Identify which cell holds the provided text, then report its [x, y] central coordinate. 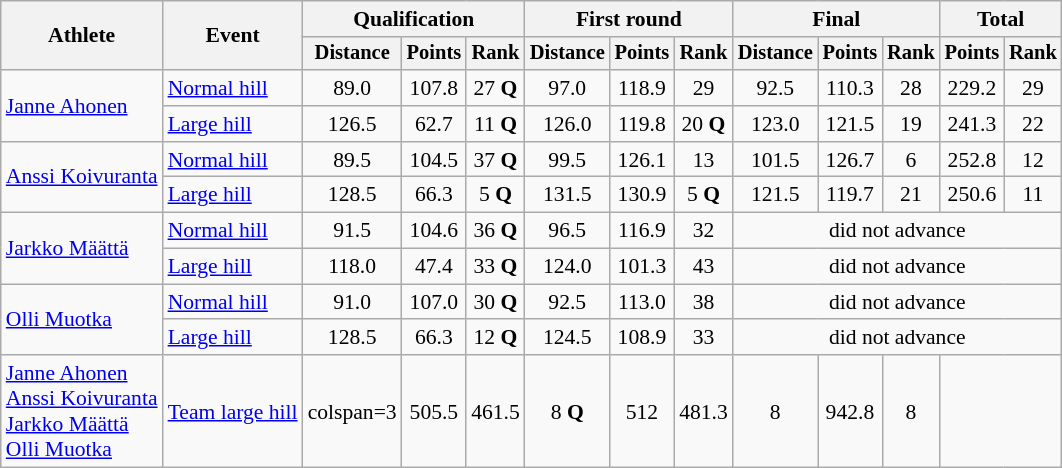
Team large hill [233, 411]
8 Q [568, 411]
113.0 [642, 302]
104.5 [434, 160]
Athlete [82, 36]
126.0 [568, 124]
21 [911, 195]
First round [629, 19]
Janne Ahonen [82, 106]
47.4 [434, 267]
30 Q [496, 302]
119.8 [642, 124]
97.0 [568, 88]
505.5 [434, 411]
22 [1033, 124]
123.0 [776, 124]
461.5 [496, 411]
119.7 [850, 195]
91.0 [352, 302]
107.8 [434, 88]
116.9 [642, 231]
229.2 [972, 88]
108.9 [642, 338]
11 [1033, 195]
104.6 [434, 231]
118.0 [352, 267]
Final [836, 19]
33 Q [496, 267]
942.8 [850, 411]
12 Q [496, 338]
124.5 [568, 338]
252.8 [972, 160]
38 [704, 302]
20 Q [704, 124]
27 Q [496, 88]
12 [1033, 160]
Total [1001, 19]
13 [704, 160]
32 [704, 231]
43 [704, 267]
118.9 [642, 88]
37 Q [496, 160]
33 [704, 338]
130.9 [642, 195]
101.3 [642, 267]
Jarkko Määttä [82, 248]
131.5 [568, 195]
101.5 [776, 160]
36 Q [496, 231]
89.0 [352, 88]
19 [911, 124]
62.7 [434, 124]
110.3 [850, 88]
124.0 [568, 267]
colspan=3 [352, 411]
99.5 [568, 160]
6 [911, 160]
241.3 [972, 124]
Anssi Koivuranta [82, 178]
126.1 [642, 160]
89.5 [352, 160]
512 [642, 411]
Janne AhonenAnssi KoivurantaJarkko MäättäOlli Muotka [82, 411]
107.0 [434, 302]
250.6 [972, 195]
96.5 [568, 231]
28 [911, 88]
11 Q [496, 124]
126.5 [352, 124]
126.7 [850, 160]
Event [233, 36]
481.3 [704, 411]
Olli Muotka [82, 320]
Qualification [414, 19]
91.5 [352, 231]
